Find where the given text appears and provide that cell's center as [X, Y] coordinate. 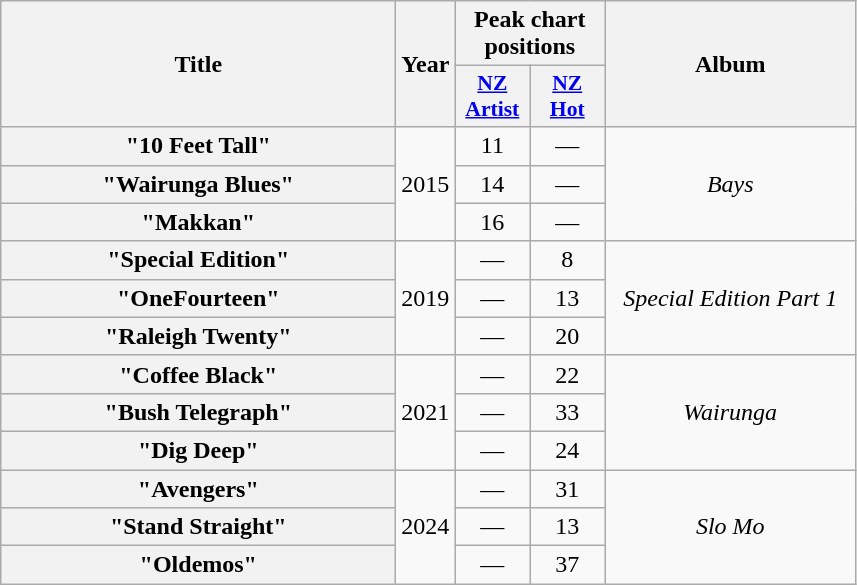
"Makkan" [198, 222]
Bays [730, 184]
NZHot [568, 96]
Title [198, 64]
14 [492, 184]
"Dig Deep" [198, 450]
Album [730, 64]
"Special Edition" [198, 260]
"10 Feet Tall" [198, 146]
"OneFourteen" [198, 298]
"Avengers" [198, 489]
"Coffee Black" [198, 374]
Special Edition Part 1 [730, 298]
22 [568, 374]
20 [568, 336]
"Bush Telegraph" [198, 412]
16 [492, 222]
"Raleigh Twenty" [198, 336]
33 [568, 412]
"Wairunga Blues" [198, 184]
8 [568, 260]
11 [492, 146]
Wairunga [730, 412]
37 [568, 565]
Slo Mo [730, 527]
NZArtist [492, 96]
Year [426, 64]
"Oldemos" [198, 565]
"Stand Straight" [198, 527]
Peak chart positions [530, 34]
24 [568, 450]
2021 [426, 412]
2019 [426, 298]
31 [568, 489]
2015 [426, 184]
2024 [426, 527]
